Find where the given text appears and provide that cell's center as [x, y] coordinate. 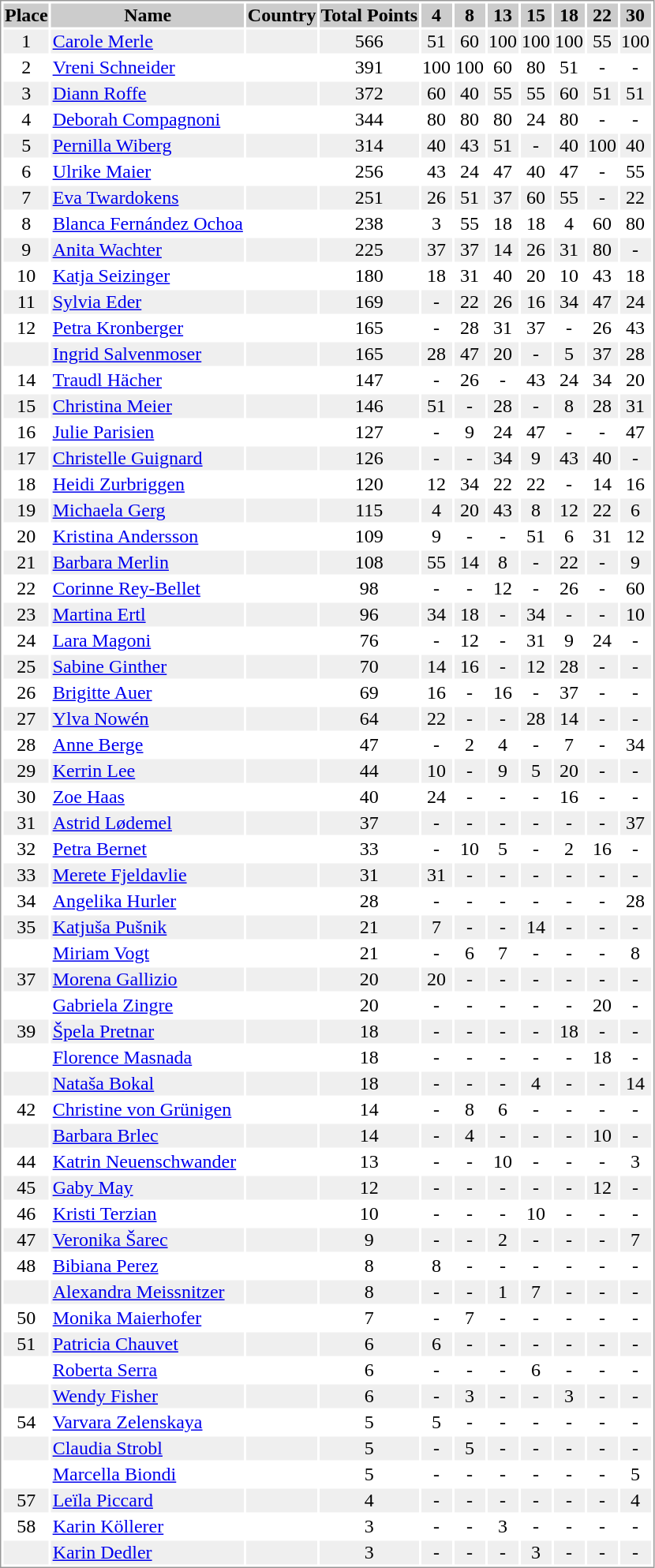
Nataša Bokal [148, 1084]
Place [26, 15]
Astrid Lødemel [148, 823]
Christelle Guignard [148, 459]
566 [369, 42]
Patricia Chauvet [148, 1345]
Kristina Andersson [148, 536]
Angelika Hurler [148, 901]
127 [369, 432]
Leïla Piccard [148, 1501]
Katja Seizinger [148, 276]
Anne Berge [148, 745]
19 [26, 511]
Julie Parisien [148, 432]
23 [26, 615]
Claudia Strobl [148, 1449]
Ingrid Salvenmoser [148, 354]
115 [369, 511]
50 [26, 1318]
Traudl Hächer [148, 380]
48 [26, 1266]
256 [369, 171]
120 [369, 484]
Karin Köllerer [148, 1526]
Zoe Haas [148, 797]
251 [369, 198]
Miriam Vogt [148, 953]
69 [369, 692]
Barbara Merlin [148, 563]
372 [369, 94]
64 [369, 719]
Petra Kronberger [148, 328]
Vreni Schneider [148, 67]
180 [369, 276]
Gaby May [148, 1188]
Wendy Fisher [148, 1397]
57 [26, 1501]
98 [369, 588]
Roberta Serra [148, 1370]
Heidi Zurbriggen [148, 484]
169 [369, 302]
108 [369, 563]
Total Points [369, 15]
Veronika Šarec [148, 1240]
Kristi Terzian [148, 1214]
Marcella Biondi [148, 1474]
Karin Dedler [148, 1553]
146 [369, 407]
Corinne Rey-Bellet [148, 588]
54 [26, 1422]
Michaela Gerg [148, 511]
Barbara Brlec [148, 1136]
25 [26, 667]
Merete Fjeldavlie [148, 876]
Monika Maierhofer [148, 1318]
344 [369, 119]
17 [26, 459]
Špela Pretnar [148, 1032]
Christina Meier [148, 407]
11 [26, 302]
Sylvia Eder [148, 302]
Katjuša Pušnik [148, 928]
Varvara Zelenskaya [148, 1422]
Katrin Neuenschwander [148, 1161]
Alexandra Meissnitzer [148, 1292]
314 [369, 146]
147 [369, 380]
45 [26, 1188]
Bibiana Perez [148, 1266]
Gabriela Zingre [148, 1005]
109 [369, 536]
225 [369, 250]
Martina Ertl [148, 615]
391 [369, 67]
Anita Wachter [148, 250]
39 [26, 1032]
Christine von Grünigen [148, 1109]
Pernilla Wiberg [148, 146]
Diann Roffe [148, 94]
Kerrin Lee [148, 771]
Morena Gallizio [148, 980]
27 [26, 719]
Ulrike Maier [148, 171]
Blanca Fernández Ochoa [148, 223]
70 [369, 667]
Brigitte Auer [148, 692]
32 [26, 849]
58 [26, 1526]
Country [282, 15]
Carole Merle [148, 42]
Petra Bernet [148, 849]
29 [26, 771]
42 [26, 1109]
126 [369, 459]
76 [369, 640]
35 [26, 928]
Florence Masnada [148, 1057]
96 [369, 615]
Ylva Nowén [148, 719]
Deborah Compagnoni [148, 119]
Eva Twardokens [148, 198]
238 [369, 223]
Lara Magoni [148, 640]
Name [148, 15]
46 [26, 1214]
Sabine Ginther [148, 667]
